Capture the cell that displays the provided text and extract its (X, Y) central coordinate. 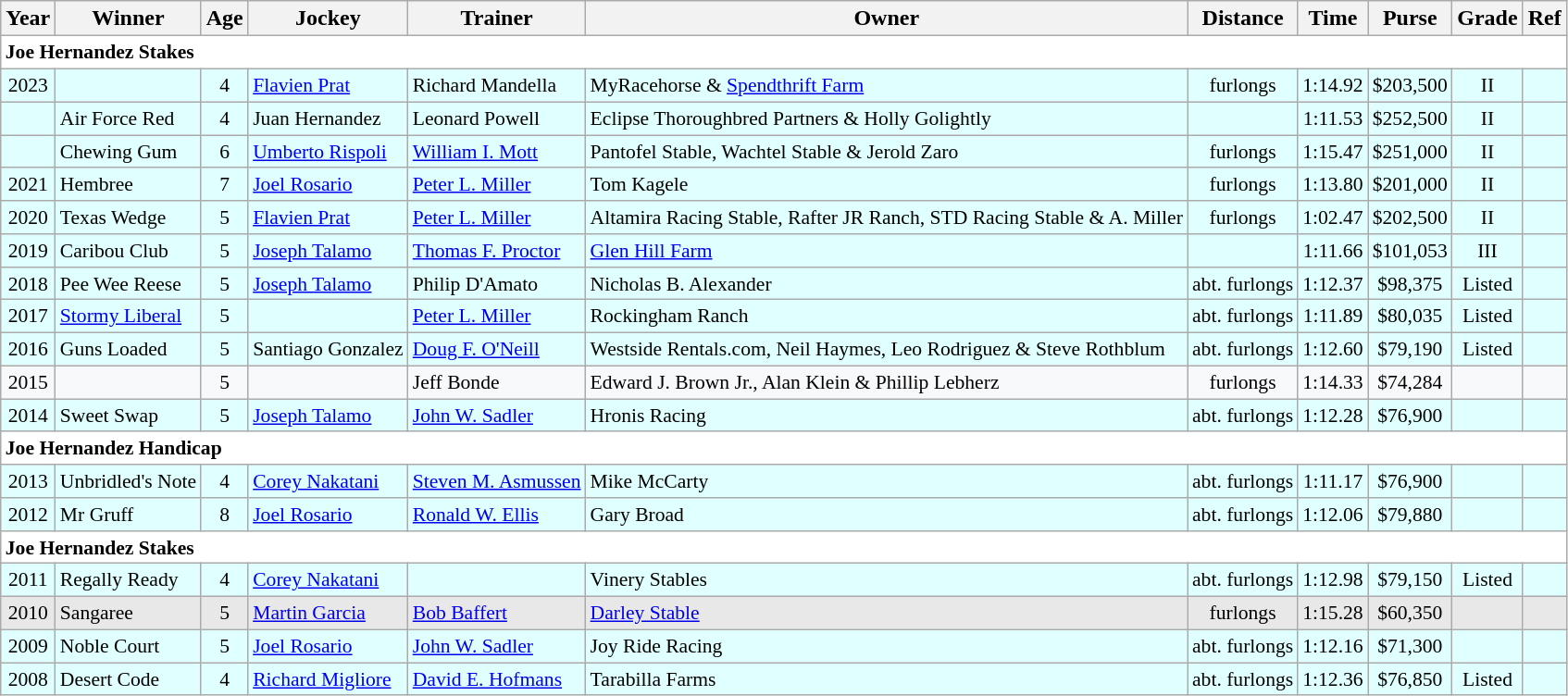
Mr Gruff (128, 515)
2020 (28, 217)
Tom Kagele (887, 184)
Bob Baffert (497, 613)
Stormy Liberal (128, 317)
Ronald W. Ellis (497, 515)
Westside Rentals.com, Neil Haymes, Leo Rodriguez & Steve Rothblum (887, 349)
2010 (28, 613)
1:12.36 (1333, 679)
Darley Stable (887, 613)
Mike McCarty (887, 481)
Desert Code (128, 679)
Pee Wee Reese (128, 283)
Joe Hernandez Handicap (783, 448)
Pantofel Stable, Wachtel Stable & Jerold Zaro (887, 152)
6 (224, 152)
Chewing Gum (128, 152)
Glen Hill Farm (887, 251)
Year (28, 19)
Doug F. O'Neill (497, 349)
Distance (1242, 19)
Regally Ready (128, 580)
2012 (28, 515)
8 (224, 515)
$101,053 (1411, 251)
2013 (28, 481)
2009 (28, 646)
III (1487, 251)
$98,375 (1411, 283)
David E. Hofmans (497, 679)
Hronis Racing (887, 416)
2015 (28, 382)
1:15.28 (1333, 613)
$60,350 (1411, 613)
1:11.53 (1333, 118)
Santiago Gonzalez (328, 349)
1:02.47 (1333, 217)
$80,035 (1411, 317)
Noble Court (128, 646)
Grade (1487, 19)
Winner (128, 19)
Juan Hernandez (328, 118)
Jeff Bonde (497, 382)
2021 (28, 184)
$76,850 (1411, 679)
Ref (1544, 19)
$202,500 (1411, 217)
1:13.80 (1333, 184)
Thomas F. Proctor (497, 251)
1:12.28 (1333, 416)
$252,500 (1411, 118)
Tarabilla Farms (887, 679)
Trainer (497, 19)
Nicholas B. Alexander (887, 283)
2011 (28, 580)
$79,880 (1411, 515)
Air Force Red (128, 118)
$79,190 (1411, 349)
1:12.06 (1333, 515)
Age (224, 19)
$71,300 (1411, 646)
Eclipse Thoroughbred Partners & Holly Golightly (887, 118)
2014 (28, 416)
William I. Mott (497, 152)
Guns Loaded (128, 349)
2018 (28, 283)
1:11.17 (1333, 481)
1:11.89 (1333, 317)
2023 (28, 85)
2017 (28, 317)
Steven M. Asmussen (497, 481)
$79,150 (1411, 580)
Purse (1411, 19)
1:12.16 (1333, 646)
Unbridled's Note (128, 481)
Sangaree (128, 613)
1:11.66 (1333, 251)
2019 (28, 251)
1:15.47 (1333, 152)
1:14.92 (1333, 85)
Texas Wedge (128, 217)
Time (1333, 19)
2008 (28, 679)
1:12.60 (1333, 349)
MyRacehorse & Spendthrift Farm (887, 85)
$201,000 (1411, 184)
Philip D'Amato (497, 283)
Sweet Swap (128, 416)
Rockingham Ranch (887, 317)
Caribou Club (128, 251)
Jockey (328, 19)
$251,000 (1411, 152)
1:12.98 (1333, 580)
Richard Mandella (497, 85)
Richard Migliore (328, 679)
$74,284 (1411, 382)
2016 (28, 349)
Edward J. Brown Jr., Alan Klein & Phillip Lebherz (887, 382)
Leonard Powell (497, 118)
7 (224, 184)
Gary Broad (887, 515)
Hembree (128, 184)
1:14.33 (1333, 382)
Altamira Racing Stable, Rafter JR Ranch, STD Racing Stable & A. Miller (887, 217)
Vinery Stables (887, 580)
$203,500 (1411, 85)
Martin Garcia (328, 613)
1:12.37 (1333, 283)
Joy Ride Racing (887, 646)
Umberto Rispoli (328, 152)
Owner (887, 19)
